Search for the cell housing the specified text and yield its (X, Y) center coordinate. 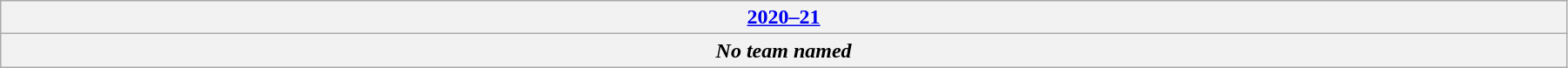
No team named (784, 51)
2020–21 (784, 17)
